Determine the [x, y] coordinate at the center of the cell enclosing the given text.  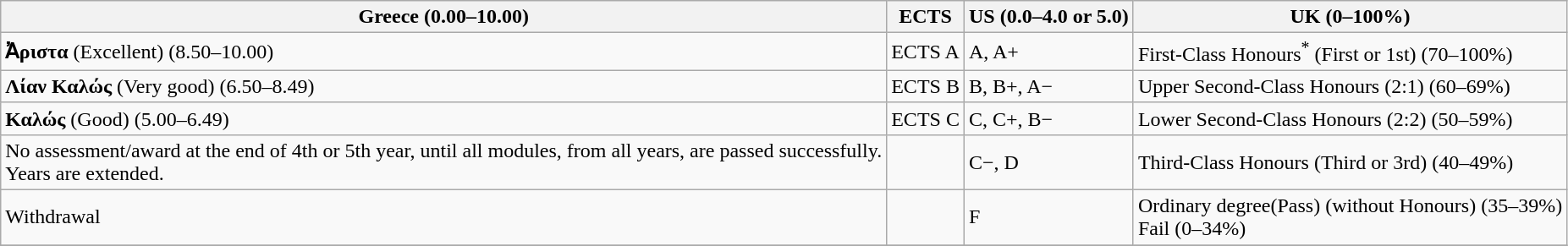
Greece (0.00–10.00) [443, 17]
Ἀριστα (Excellent) (8.50–10.00) [443, 52]
ECTS C [926, 118]
First-Class Honours* (First or 1st) (70–100%) [1350, 52]
No assessment/award at the end of 4th or 5th year, until all modules, from all years, are passed successfully.Years are extended. [443, 162]
UK (0–100%) [1350, 17]
Withdrawal [443, 218]
ECTS A [926, 52]
C−, D [1048, 162]
A, A+ [1048, 52]
Third-Class Honours (Third or 3rd) (40–49%) [1350, 162]
B, B+, A− [1048, 86]
ECTS B [926, 86]
F [1048, 218]
US (0.0–4.0 or 5.0) [1048, 17]
Ordinary degree(Pass) (without Honours) (35–39%) Fail (0–34%) [1350, 218]
Λίαν Καλώς (Very good) (6.50–8.49) [443, 86]
Upper Second-Class Honours (2:1) (60–69%) [1350, 86]
C, C+, B− [1048, 118]
ECTS [926, 17]
Lower Second-Class Honours (2:2) (50–59%) [1350, 118]
Καλώς (Good) (5.00–6.49) [443, 118]
